Return (x, y) of the center of cell containing provided text 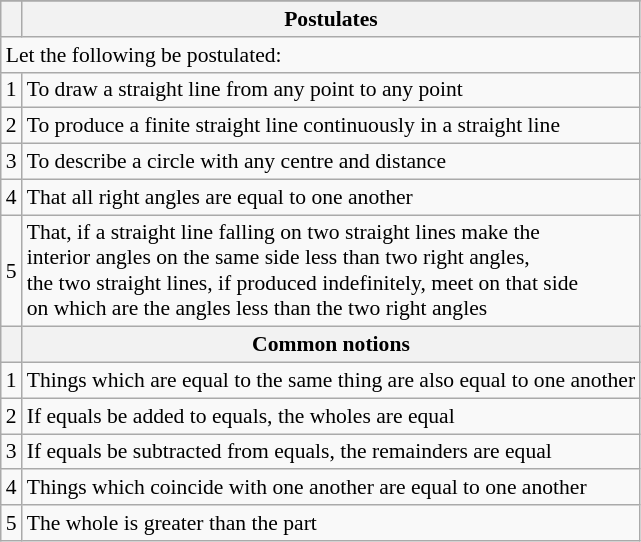
Things which are equal to the same thing are also equal to one another (332, 381)
To describe a circle with any centre and distance (332, 162)
Things which coincide with one another are equal to one another (332, 488)
Postulates (332, 19)
The whole is greater than the part (332, 523)
To draw a straight line from any point to any point (332, 90)
If equals be added to equals, the wholes are equal (332, 416)
Let the following be postulated: (320, 55)
To produce a finite straight line continuously in a straight line (332, 126)
That all right angles are equal to one another (332, 197)
If equals be subtracted from equals, the remainders are equal (332, 452)
Common notions (332, 345)
